Locate the cell with the specified text and output its (x, y) center coordinate. 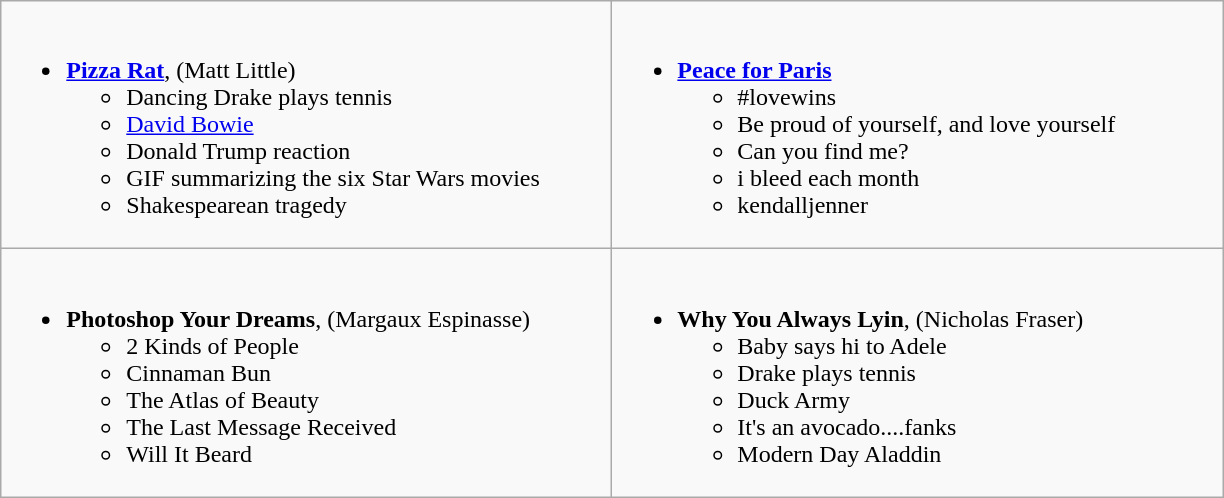
Peace for Paris#lovewinsBe proud of yourself, and love yourselfCan you find me?i bleed each monthkendalljenner (918, 125)
Why You Always Lyin, (Nicholas Fraser)Baby says hi to AdeleDrake plays tennisDuck ArmyIt's an avocado....fanksModern Day Aladdin (918, 373)
Photoshop Your Dreams, (Margaux Espinasse)2 Kinds of PeopleCinnaman BunThe Atlas of BeautyThe Last Message ReceivedWill It Beard (306, 373)
Pizza Rat, (Matt Little)Dancing Drake plays tennisDavid BowieDonald Trump reactionGIF summarizing the six Star Wars moviesShakespearean tragedy (306, 125)
